Provide the [X, Y] coordinate of the cell's center where the given text is located.  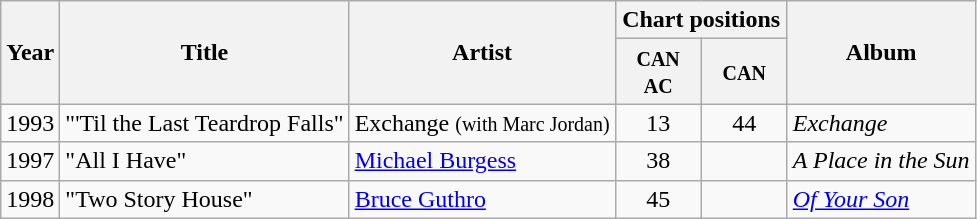
Artist [482, 52]
CAN AC [658, 72]
44 [744, 123]
CAN [744, 72]
Bruce Guthro [482, 199]
Title [204, 52]
Chart positions [701, 20]
Exchange (with Marc Jordan) [482, 123]
Album [881, 52]
"All I Have" [204, 161]
1998 [30, 199]
38 [658, 161]
"Two Story House" [204, 199]
13 [658, 123]
45 [658, 199]
"'Til the Last Teardrop Falls" [204, 123]
Of Your Son [881, 199]
Exchange [881, 123]
1997 [30, 161]
Michael Burgess [482, 161]
1993 [30, 123]
A Place in the Sun [881, 161]
Year [30, 52]
